Return (x, y) of the center of cell containing provided text 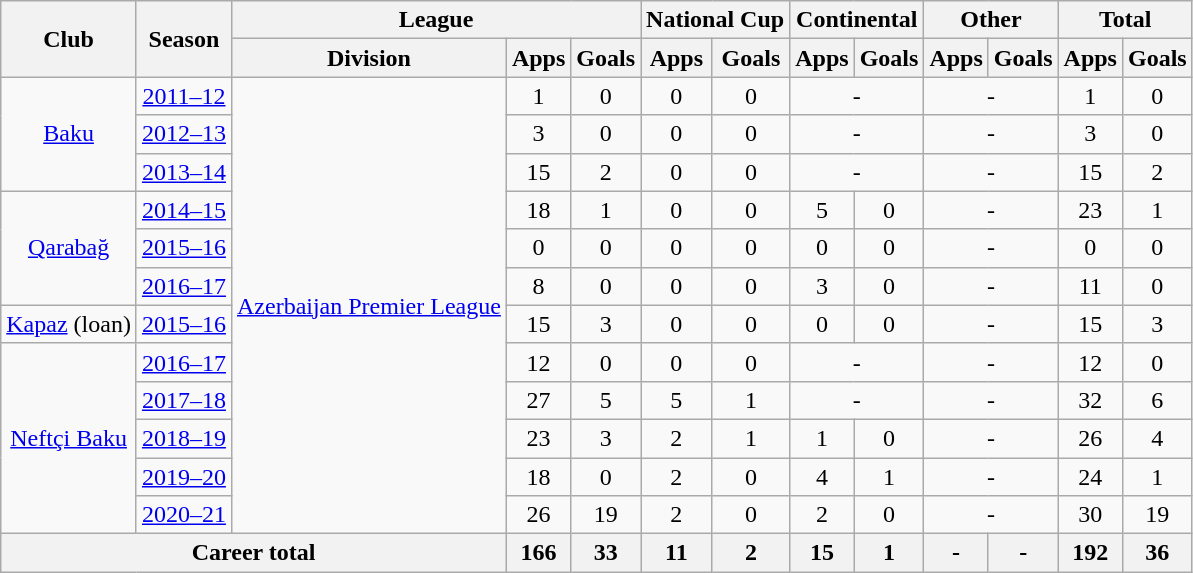
30 (1090, 515)
2017–18 (184, 400)
2012–13 (184, 134)
Career total (254, 553)
2013–14 (184, 172)
2019–20 (184, 477)
2011–12 (184, 96)
Baku (69, 134)
2018–19 (184, 438)
Season (184, 39)
2014–15 (184, 210)
League (436, 20)
Qarabağ (69, 248)
Total (1125, 20)
Continental (857, 20)
36 (1157, 553)
192 (1090, 553)
Azerbaijan Premier League (368, 306)
Division (368, 58)
166 (538, 553)
Neftçi Baku (69, 438)
Kapaz (loan) (69, 324)
Club (69, 39)
Other (991, 20)
33 (606, 553)
32 (1090, 400)
6 (1157, 400)
24 (1090, 477)
2020–21 (184, 515)
27 (538, 400)
National Cup (716, 20)
8 (538, 286)
